Detect which cell encompasses the target text, then output its [x, y] center coordinate. 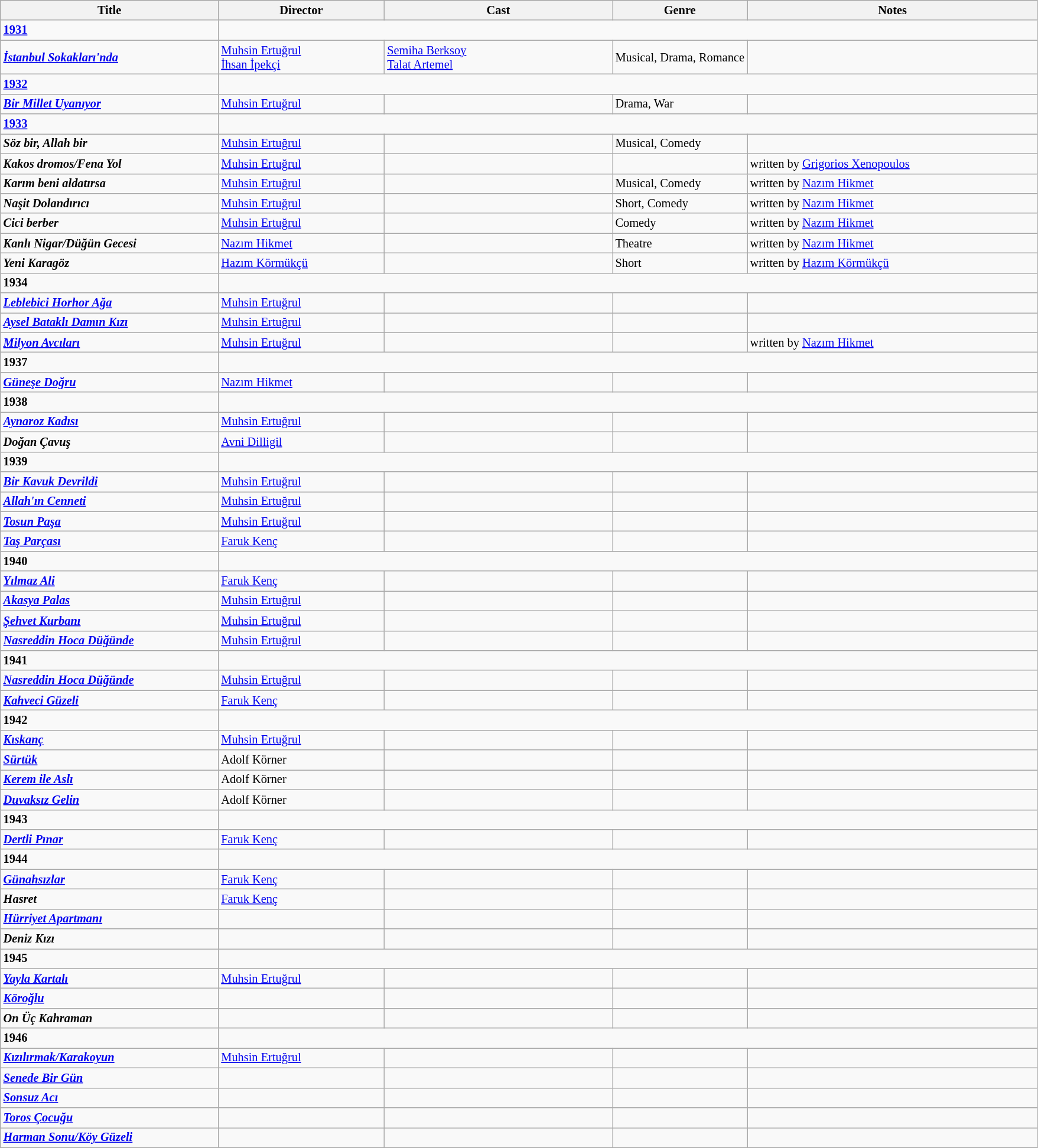
Yeni Karagöz [110, 263]
Kahveci Güzeli [110, 700]
written by Grigorios Xenopoulos [893, 164]
Notes [893, 10]
Kerem ile Aslı [110, 780]
Leblebici Horhor Ağa [110, 303]
Harman Sonu/Köy Güzeli [110, 1137]
Köroğlu [110, 999]
Yılmaz Ali [110, 581]
Söz bir, Allah bir [110, 143]
1938 [110, 402]
1933 [110, 124]
Karım beni aldatırsa [110, 184]
Director [301, 10]
Bir Kavuk Devrildi [110, 481]
Hasret [110, 899]
1945 [110, 958]
Akasya Palas [110, 601]
Semiha Berksoy Talat Artemel [498, 57]
Title [110, 10]
Kıskanç [110, 740]
Muhsin Ertuğrul İhsan İpekçi [301, 57]
written by Hazım Körmükçü [893, 263]
Musical, Drama, Romance [680, 57]
Kızılırmak/Karakoyun [110, 1058]
Genre [680, 10]
1934 [110, 283]
1941 [110, 660]
Doğan Çavuş [110, 442]
1944 [110, 859]
On Üç Kahraman [110, 1018]
Sürtük [110, 760]
Hürriyet Apartmanı [110, 919]
Kakos dromos/Fena Yol [110, 164]
Dertli Pınar [110, 839]
Milyon Avcıları [110, 343]
Cast [498, 10]
Taş Parçası [110, 541]
Şehvet Kurbanı [110, 621]
1943 [110, 820]
1940 [110, 561]
1939 [110, 462]
Short, Comedy [680, 203]
Naşit Dolandırıcı [110, 203]
Bir Millet Uyanıyor [110, 104]
1946 [110, 1038]
Tosun Paşa [110, 521]
1931 [110, 30]
Deniz Kızı [110, 939]
1937 [110, 362]
Yayla Kartalı [110, 979]
Short [680, 263]
Aynaroz Kadısı [110, 422]
Drama, War [680, 104]
Avni Dilligil [301, 442]
İstanbul Sokakları'nda [110, 57]
Hazım Körmükçü [301, 263]
Comedy [680, 223]
Günahsızlar [110, 879]
Cici berber [110, 223]
Güneşe Doğru [110, 382]
Allah'ın Cenneti [110, 501]
1942 [110, 720]
Kanlı Nigar/Düğün Gecesi [110, 243]
Toros Çocuğu [110, 1117]
Theatre [680, 243]
Aysel Bataklı Damın Kızı [110, 322]
1932 [110, 84]
Duvaksız Gelin [110, 800]
Sonsuz Acı [110, 1098]
Senede Bir Gün [110, 1078]
